For the text-containing cell, return its midpoint in [x, y] coordinate format. 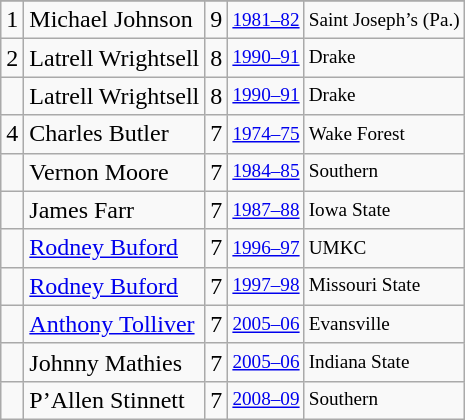
4 [12, 134]
Missouri State [384, 286]
1984–85 [266, 172]
1997–98 [266, 286]
1996–97 [266, 248]
Iowa State [384, 210]
1981–82 [266, 20]
James Farr [114, 210]
9 [216, 20]
2 [12, 58]
P’Allen Stinnett [114, 400]
Vernon Moore [114, 172]
Wake Forest [384, 134]
Indiana State [384, 362]
1974–75 [266, 134]
Anthony Tolliver [114, 324]
Johnny Mathies [114, 362]
Michael Johnson [114, 20]
2008–09 [266, 400]
Saint Joseph’s (Pa.) [384, 20]
Charles Butler [114, 134]
UMKC [384, 248]
Evansville [384, 324]
1987–88 [266, 210]
1 [12, 20]
